Scan for the cell matching the given text and deliver its [X, Y] coordinate at center. 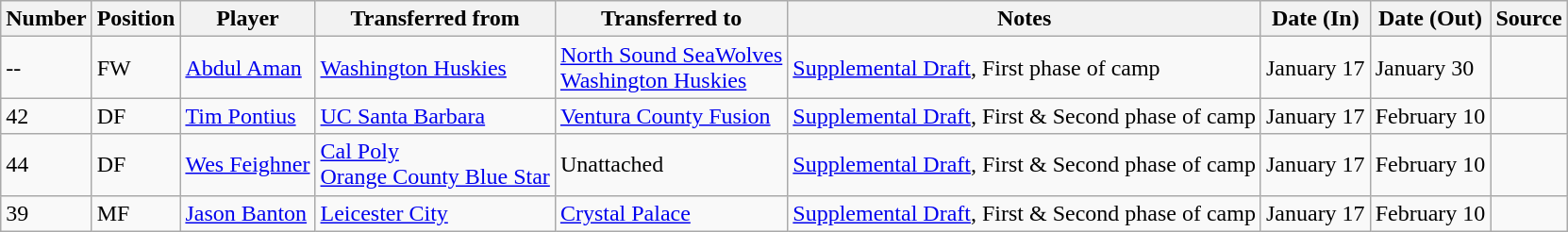
Cal Poly Orange County Blue Star [435, 164]
Notes [1025, 19]
Date (In) [1315, 19]
North Sound SeaWolves Washington Huskies [671, 68]
Number [46, 19]
January 30 [1430, 68]
Wes Feighner [247, 164]
Leicester City [435, 213]
39 [46, 213]
MF [136, 213]
Ventura County Fusion [671, 116]
Position [136, 19]
44 [46, 164]
Jason Banton [247, 213]
Player [247, 19]
Abdul Aman [247, 68]
Supplemental Draft, First phase of camp [1025, 68]
Washington Huskies [435, 68]
42 [46, 116]
Source [1528, 19]
Transferred from [435, 19]
Crystal Palace [671, 213]
Unattached [671, 164]
UC Santa Barbara [435, 116]
Date (Out) [1430, 19]
Tim Pontius [247, 116]
FW [136, 68]
-- [46, 68]
Transferred to [671, 19]
